From the cell containing the given text, extract its center point as (x, y) coordinate. 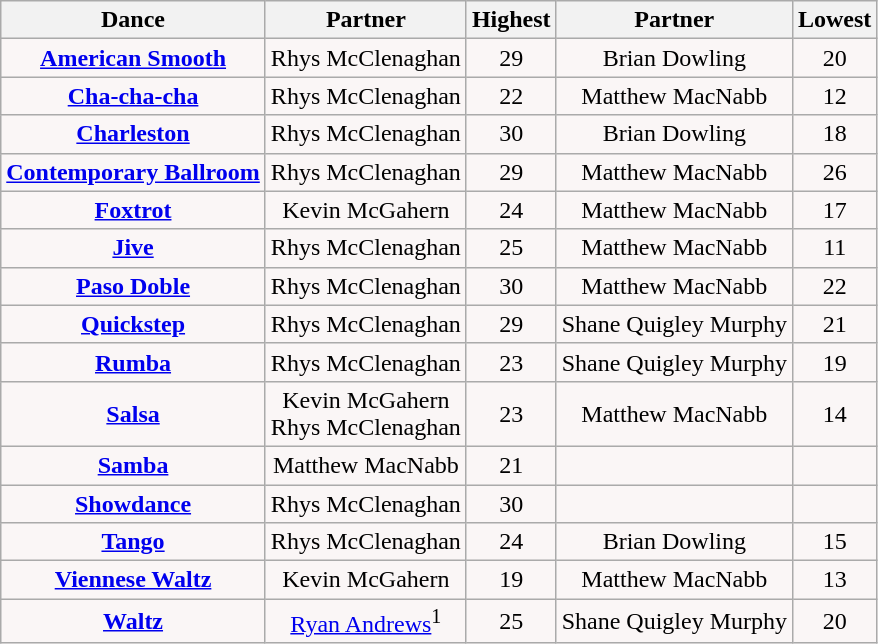
American Smooth (134, 58)
11 (834, 248)
Contemporary Ballroom (134, 172)
Waltz (134, 622)
Quickstep (134, 324)
12 (834, 96)
Cha-cha-cha (134, 96)
13 (834, 580)
Samba (134, 465)
Kevin McGahernRhys McClenaghan (366, 414)
Lowest (834, 20)
Jive (134, 248)
26 (834, 172)
Tango (134, 542)
Dance (134, 20)
Ryan Andrews1 (366, 622)
Paso Doble (134, 286)
Highest (511, 20)
15 (834, 542)
Salsa (134, 414)
14 (834, 414)
Charleston (134, 134)
Foxtrot (134, 210)
18 (834, 134)
17 (834, 210)
Viennese Waltz (134, 580)
Rumba (134, 362)
Showdance (134, 503)
